Extract the (x, y) coordinate from the center of the cell holding the provided text.  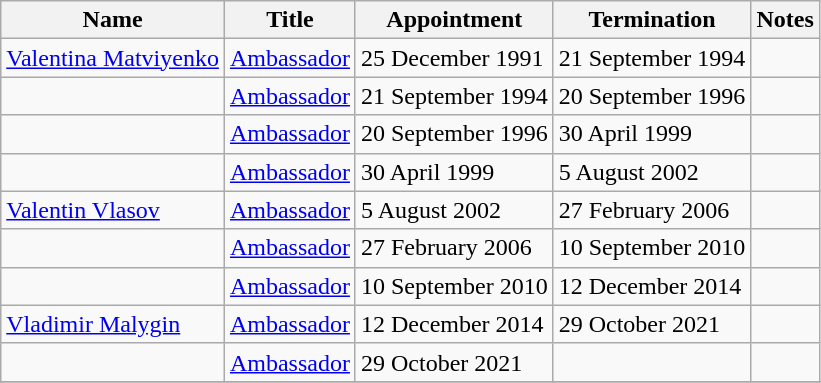
Vladimir Malygin (113, 324)
Termination (652, 20)
25 December 1991 (454, 58)
Appointment (454, 20)
Title (290, 20)
Notes (785, 20)
Valentina Matviyenko (113, 58)
Name (113, 20)
Valentin Vlasov (113, 210)
